Identify which cell holds the provided text, then report its [x, y] central coordinate. 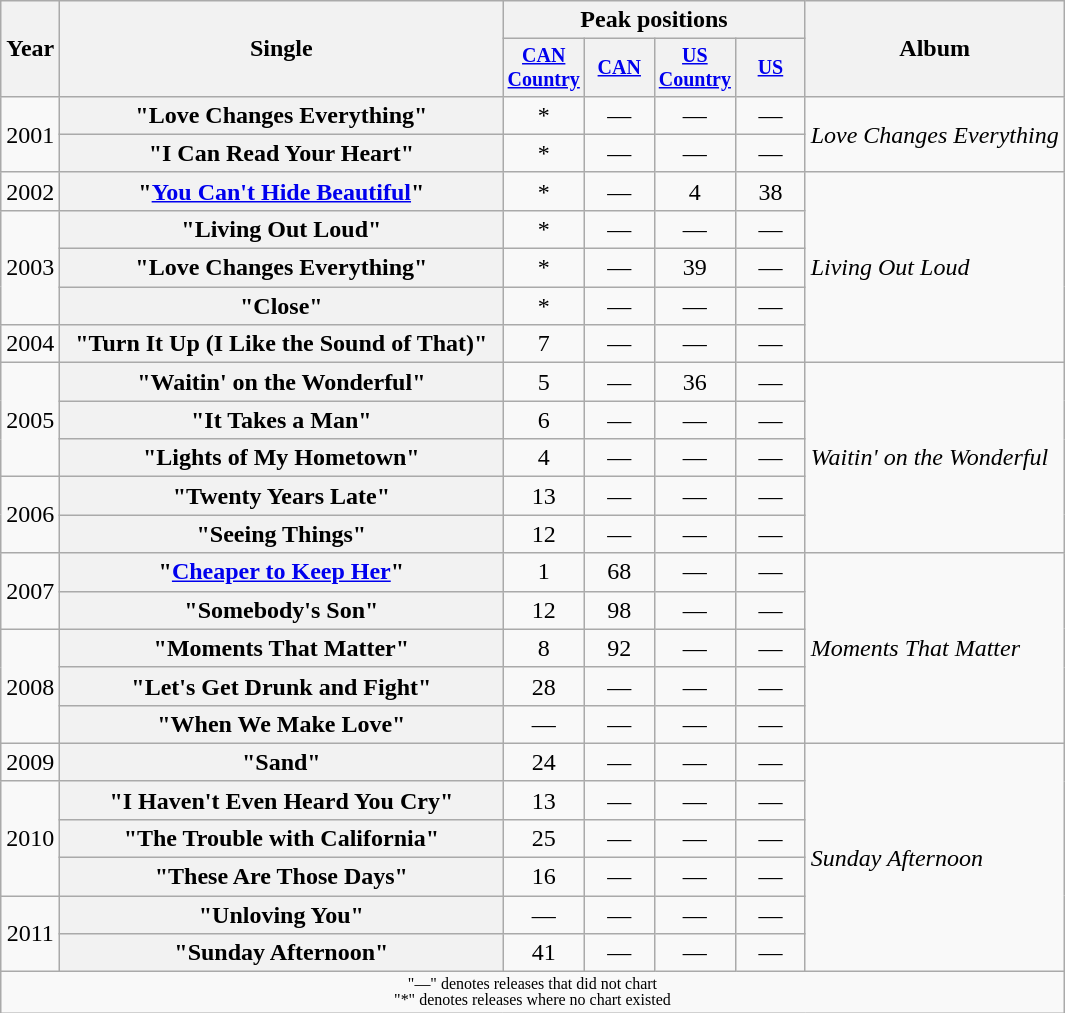
Peak positions [654, 20]
"When We Make Love" [282, 724]
"Unloving You" [282, 915]
"These Are Those Days" [282, 877]
2004 [30, 344]
28 [544, 686]
2002 [30, 191]
US [770, 68]
CAN Country [544, 68]
68 [620, 572]
36 [695, 382]
2007 [30, 591]
Living Out Loud [934, 267]
2009 [30, 762]
Moments That Matter [934, 648]
"Twenty Years Late" [282, 496]
"I Can Read Your Heart" [282, 153]
7 [544, 344]
US Country [695, 68]
Waitin' on the Wonderful [934, 458]
"Close" [282, 306]
5 [544, 382]
Album [934, 49]
"Lights of My Hometown" [282, 458]
Year [30, 49]
"Let's Get Drunk and Fight" [282, 686]
"Living Out Loud" [282, 229]
"—" denotes releases that did not chart"*" denotes releases where no chart existed [532, 992]
CAN [620, 68]
25 [544, 838]
39 [695, 268]
2010 [30, 838]
16 [544, 877]
"Turn It Up (I Like the Sound of That)" [282, 344]
8 [544, 648]
"Moments That Matter" [282, 648]
2011 [30, 934]
"You Can't Hide Beautiful" [282, 191]
6 [544, 420]
98 [620, 610]
41 [544, 953]
92 [620, 648]
"Cheaper to Keep Her" [282, 572]
"Sand" [282, 762]
"It Takes a Man" [282, 420]
"Seeing Things" [282, 534]
38 [770, 191]
Sunday Afternoon [934, 857]
"The Trouble with California" [282, 838]
1 [544, 572]
Love Changes Everything [934, 134]
24 [544, 762]
2008 [30, 686]
2005 [30, 420]
2003 [30, 267]
"Somebody's Son" [282, 610]
"I Haven't Even Heard You Cry" [282, 800]
Single [282, 49]
2001 [30, 134]
"Waitin' on the Wonderful" [282, 382]
"Sunday Afternoon" [282, 953]
2006 [30, 515]
